Search for the cell housing the specified text and yield its [X, Y] center coordinate. 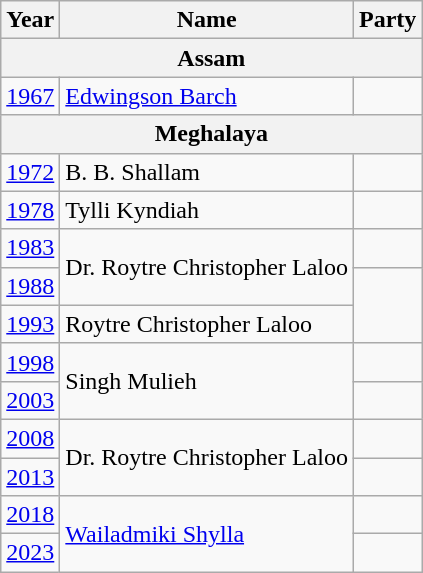
Tylli Kyndiah [207, 210]
B. B. Shallam [207, 172]
2013 [30, 477]
Party [388, 20]
Year [30, 20]
2023 [30, 553]
Assam [212, 58]
Name [207, 20]
1978 [30, 210]
1983 [30, 248]
Singh Mulieh [207, 381]
1988 [30, 286]
1993 [30, 324]
2008 [30, 438]
1998 [30, 362]
2018 [30, 515]
1972 [30, 172]
Edwingson Barch [207, 96]
Roytre Christopher Laloo [207, 324]
2003 [30, 400]
1967 [30, 96]
Meghalaya [212, 134]
Wailadmiki Shylla [207, 534]
